For the text-containing cell, return its midpoint in [X, Y] coordinate format. 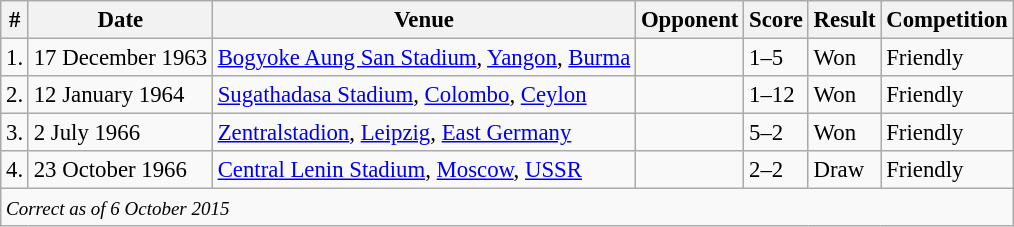
Sugathadasa Stadium, Colombo, Ceylon [424, 95]
2 July 1966 [120, 133]
Result [844, 20]
1. [15, 58]
2–2 [776, 170]
Score [776, 20]
1–5 [776, 58]
Opponent [690, 20]
1–12 [776, 95]
4. [15, 170]
Bogyoke Aung San Stadium, Yangon, Burma [424, 58]
Correct as of 6 October 2015 [507, 208]
17 December 1963 [120, 58]
3. [15, 133]
# [15, 20]
Zentralstadion, Leipzig, East Germany [424, 133]
Competition [947, 20]
2. [15, 95]
Venue [424, 20]
Draw [844, 170]
5–2 [776, 133]
Date [120, 20]
Central Lenin Stadium, Moscow, USSR [424, 170]
23 October 1966 [120, 170]
12 January 1964 [120, 95]
